Return the [X, Y] coordinate for the center point of the cell that contains the specified text.  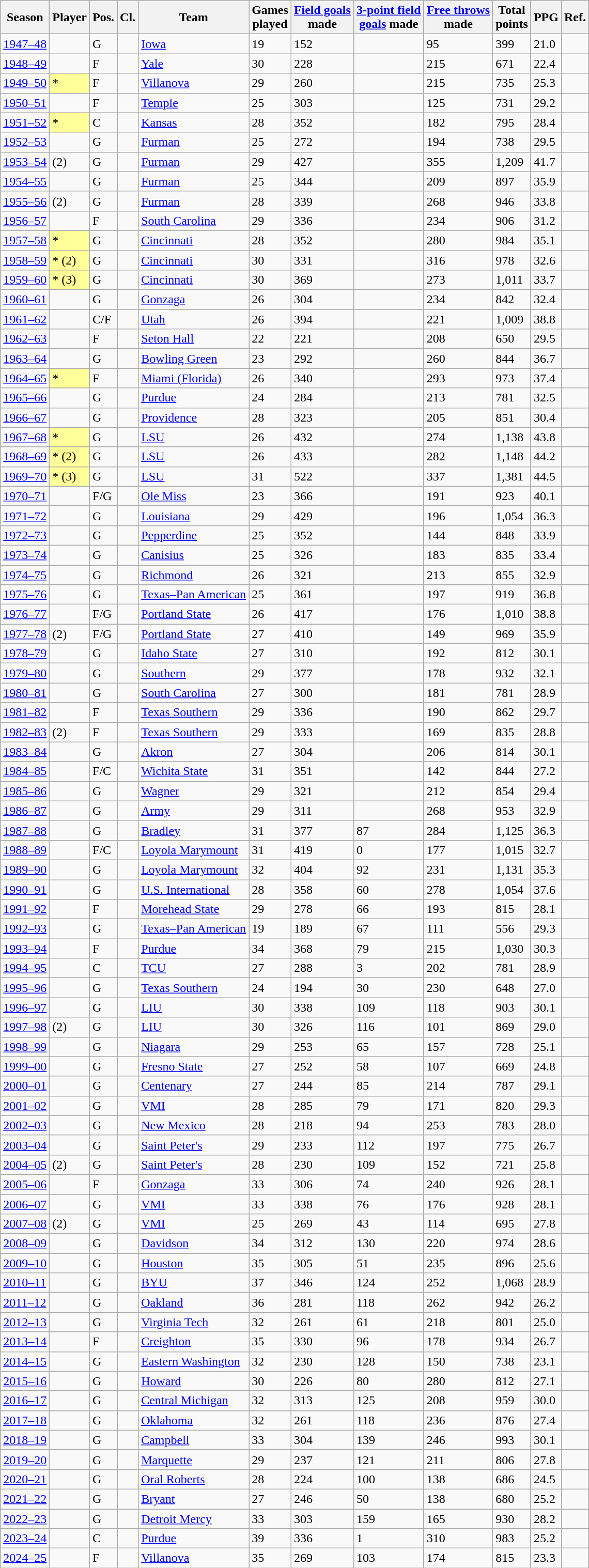
1971–72 [25, 516]
775 [512, 1145]
669 [512, 1066]
196 [458, 516]
274 [458, 437]
1,030 [512, 949]
51 [389, 1263]
1979–80 [25, 673]
1981–82 [25, 712]
1959–60 [25, 280]
Temple [194, 103]
2021–22 [25, 1499]
130 [389, 1244]
1949–50 [25, 83]
Oral Roberts [194, 1479]
191 [458, 496]
224 [322, 1479]
205 [458, 417]
Wagner [194, 791]
896 [512, 1263]
101 [458, 1027]
285 [322, 1106]
139 [389, 1440]
PPG [546, 18]
1966–67 [25, 417]
1 [389, 1539]
1992–93 [25, 929]
906 [512, 221]
292 [322, 359]
96 [389, 1342]
Gamesplayed [270, 18]
61 [389, 1322]
1,015 [512, 850]
31.2 [546, 221]
Central Michigan [194, 1401]
66 [389, 909]
44.2 [546, 457]
2011–12 [25, 1302]
128 [389, 1361]
2004–05 [25, 1165]
648 [512, 988]
32.7 [546, 850]
814 [512, 752]
1985–86 [25, 791]
1974–75 [25, 575]
37.4 [546, 378]
Ref. [575, 18]
Bowling Green [194, 359]
33.9 [546, 535]
211 [458, 1460]
Houston [194, 1263]
Field goalsmade [322, 18]
869 [512, 1027]
Bryant [194, 1499]
111 [458, 929]
928 [512, 1204]
28.8 [546, 732]
1982–83 [25, 732]
1986–87 [25, 811]
206 [458, 752]
1976–77 [25, 614]
Oakland [194, 1302]
60 [389, 889]
177 [458, 850]
1964–65 [25, 378]
107 [458, 1066]
28.4 [546, 122]
272 [322, 142]
95 [458, 44]
282 [458, 457]
984 [512, 240]
32.4 [546, 300]
183 [458, 555]
22.4 [546, 64]
404 [322, 870]
262 [458, 1302]
330 [322, 1342]
Pepperdine [194, 535]
820 [512, 1106]
1977–78 [25, 634]
2003–04 [25, 1145]
103 [389, 1558]
Bradley [194, 830]
1948–49 [25, 64]
24.5 [546, 1479]
787 [512, 1086]
854 [512, 791]
40.1 [546, 496]
43.8 [546, 437]
728 [512, 1047]
1970–71 [25, 496]
983 [512, 1539]
993 [512, 1440]
Pos. [103, 18]
Totalpoints [512, 18]
27.1 [546, 1381]
293 [458, 378]
25.8 [546, 1165]
114 [458, 1224]
76 [389, 1204]
855 [512, 575]
37 [270, 1283]
181 [458, 693]
942 [512, 1302]
50 [389, 1499]
0 [389, 850]
Howard [194, 1381]
862 [512, 712]
Providence [194, 417]
174 [458, 1558]
1975–76 [25, 595]
1996–97 [25, 1007]
192 [458, 654]
2002–03 [25, 1125]
44.5 [546, 476]
231 [458, 870]
522 [322, 476]
169 [458, 732]
969 [512, 634]
926 [512, 1184]
Centenary [194, 1086]
235 [458, 1263]
1,009 [512, 319]
429 [322, 516]
Louisiana [194, 516]
30.3 [546, 949]
1993–94 [25, 949]
2023–24 [25, 1539]
1978–79 [25, 654]
Niagara [194, 1047]
1961–62 [25, 319]
876 [512, 1420]
959 [512, 1401]
974 [512, 1244]
305 [322, 1263]
233 [322, 1145]
355 [458, 162]
1953–54 [25, 162]
32.5 [546, 398]
27.4 [546, 1420]
New Mexico [194, 1125]
783 [512, 1125]
1965–66 [25, 398]
2006–07 [25, 1204]
399 [512, 44]
29.2 [546, 103]
2018–19 [25, 1440]
323 [322, 417]
25.0 [546, 1322]
946 [512, 201]
2015–16 [25, 1381]
1984–85 [25, 771]
Southern [194, 673]
36.8 [546, 595]
930 [512, 1518]
33.4 [546, 555]
806 [512, 1460]
Morehead State [194, 909]
1994–95 [25, 968]
1,068 [512, 1283]
237 [322, 1460]
190 [458, 712]
Akron [194, 752]
432 [322, 437]
80 [389, 1381]
2005–06 [25, 1184]
361 [322, 595]
244 [322, 1086]
182 [458, 122]
209 [458, 181]
28.6 [546, 1244]
87 [389, 830]
340 [322, 378]
2014–15 [25, 1361]
2013–14 [25, 1342]
2024–25 [25, 1558]
427 [322, 162]
281 [322, 1302]
932 [512, 673]
2001–02 [25, 1106]
903 [512, 1007]
124 [389, 1283]
226 [322, 1381]
680 [512, 1499]
1998–99 [25, 1047]
410 [322, 634]
240 [458, 1184]
2007–08 [25, 1224]
228 [322, 64]
121 [389, 1460]
1987–88 [25, 830]
85 [389, 1086]
43 [389, 1224]
2010–11 [25, 1283]
25.3 [546, 83]
366 [322, 496]
BYU [194, 1283]
Free throwsmade [458, 18]
288 [322, 968]
33.8 [546, 201]
29.7 [546, 712]
919 [512, 595]
897 [512, 181]
1957–58 [25, 240]
Campbell [194, 1440]
312 [322, 1244]
Oklahoma [194, 1420]
333 [322, 732]
1963–64 [25, 359]
23.3 [546, 1558]
848 [512, 535]
1951–52 [25, 122]
28.2 [546, 1518]
1968–69 [25, 457]
27.0 [546, 988]
100 [389, 1479]
923 [512, 496]
1995–96 [25, 988]
339 [322, 201]
368 [322, 949]
1997–98 [25, 1027]
695 [512, 1224]
2016–17 [25, 1401]
32.1 [546, 673]
1,125 [512, 830]
26.2 [546, 1302]
973 [512, 378]
Detroit Mercy [194, 1518]
36 [270, 1302]
1954–55 [25, 181]
32.6 [546, 260]
165 [458, 1518]
29.0 [546, 1027]
2000–01 [25, 1086]
Iowa [194, 44]
953 [512, 811]
35.3 [546, 870]
344 [322, 181]
67 [389, 929]
721 [512, 1165]
Wichita State [194, 771]
193 [458, 909]
189 [322, 929]
1,011 [512, 280]
2020–21 [25, 1479]
1956–57 [25, 221]
21.0 [546, 44]
433 [322, 457]
2009–10 [25, 1263]
671 [512, 64]
2008–09 [25, 1244]
157 [458, 1047]
1,138 [512, 437]
2017–18 [25, 1420]
28.0 [546, 1125]
29.1 [546, 1086]
149 [458, 634]
1973–74 [25, 555]
TCU [194, 968]
1980–81 [25, 693]
65 [389, 1047]
1,010 [512, 614]
Season [25, 18]
22 [270, 339]
Kansas [194, 122]
116 [389, 1027]
Canisius [194, 555]
842 [512, 300]
1,381 [512, 476]
Idaho State [194, 654]
41.7 [546, 162]
851 [512, 417]
Seton Hall [194, 339]
801 [512, 1322]
23.1 [546, 1361]
316 [458, 260]
25.6 [546, 1263]
2012–13 [25, 1322]
29.4 [546, 791]
1,148 [512, 457]
Utah [194, 319]
30.0 [546, 1401]
417 [322, 614]
36.7 [546, 359]
311 [322, 811]
1972–73 [25, 535]
1952–53 [25, 142]
171 [458, 1106]
686 [512, 1479]
142 [458, 771]
1991–92 [25, 909]
795 [512, 122]
202 [458, 968]
Fresno State [194, 1066]
236 [458, 1420]
1955–56 [25, 201]
331 [322, 260]
273 [458, 280]
1967–68 [25, 437]
220 [458, 1244]
650 [512, 339]
300 [322, 693]
212 [458, 791]
U.S. International [194, 889]
Player [70, 18]
112 [389, 1145]
1990–91 [25, 889]
92 [389, 870]
1962–63 [25, 339]
337 [458, 476]
1960–61 [25, 300]
Richmond [194, 575]
1969–70 [25, 476]
35.1 [546, 240]
94 [389, 1125]
1989–90 [25, 870]
1983–84 [25, 752]
37.6 [546, 889]
Yale [194, 64]
2022–23 [25, 1518]
144 [458, 535]
358 [322, 889]
Cl. [128, 18]
Army [194, 811]
24.8 [546, 1066]
74 [389, 1184]
Eastern Washington [194, 1361]
Ole Miss [194, 496]
934 [512, 1342]
33.7 [546, 280]
Miami (Florida) [194, 378]
394 [322, 319]
556 [512, 929]
3 [389, 968]
25.1 [546, 1047]
Creighton [194, 1342]
Virginia Tech [194, 1322]
159 [389, 1518]
1999–00 [25, 1066]
C/F [103, 319]
313 [322, 1401]
3-point field goals made [389, 18]
419 [322, 850]
214 [458, 1086]
306 [322, 1184]
346 [322, 1283]
58 [389, 1066]
Team [194, 18]
27.2 [546, 771]
30.4 [546, 417]
1947–48 [25, 44]
2019–20 [25, 1460]
150 [458, 1361]
735 [512, 83]
351 [322, 771]
369 [322, 280]
Davidson [194, 1244]
978 [512, 260]
731 [512, 103]
1,209 [512, 162]
Marquette [194, 1460]
39 [270, 1539]
1958–59 [25, 260]
1988–89 [25, 850]
1,131 [512, 870]
1950–51 [25, 103]
